Identify which cell holds the provided text, then report its (X, Y) central coordinate. 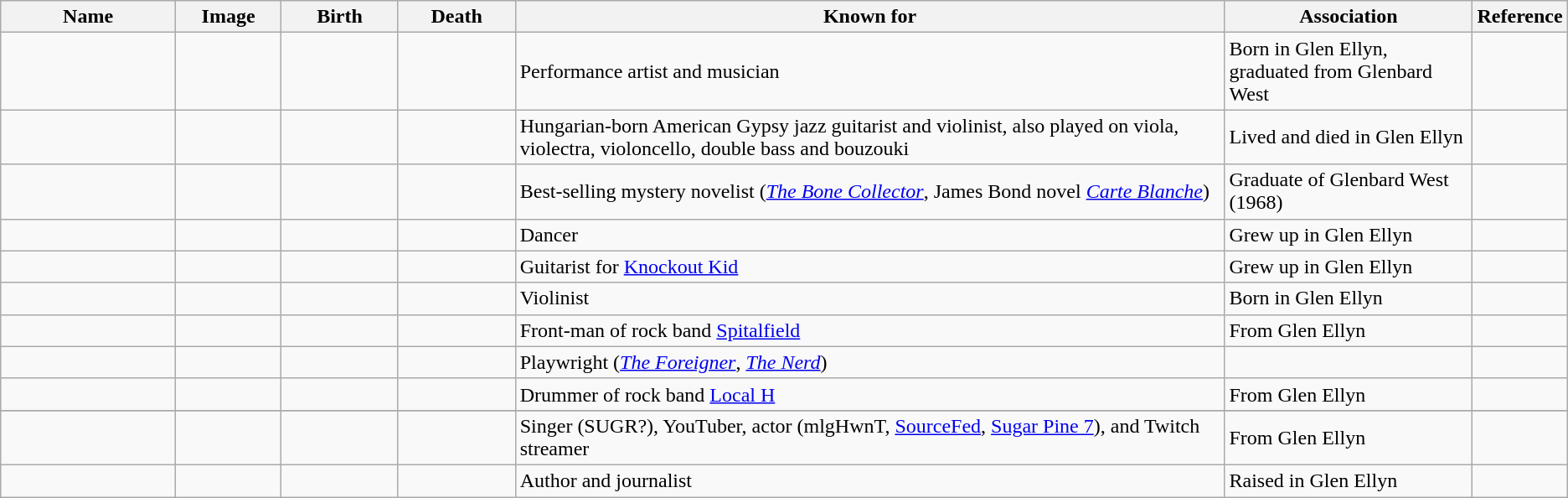
Graduate of Glenbard West (1968) (1349, 191)
Hungarian-born American Gypsy jazz guitarist and violinist, also played on viola, violectra, violoncello, double bass and bouzouki (869, 137)
Reference (1519, 17)
Lived and died in Glen Ellyn (1349, 137)
Author and journalist (869, 480)
Known for (869, 17)
Death (456, 17)
Violinist (869, 298)
Guitarist for Knockout Kid (869, 267)
Name (89, 17)
Performance artist and musician (869, 71)
Best-selling mystery novelist (The Bone Collector, James Bond novel Carte Blanche) (869, 191)
Drummer of rock band Local H (869, 394)
Born in Glen Ellyn (1349, 298)
Image (228, 17)
Born in Glen Ellyn, graduated from Glenbard West (1349, 71)
Dancer (869, 235)
Birth (340, 17)
Singer (SUGR?), YouTuber, actor (mlgHwnT, SourceFed, Sugar Pine 7), and Twitch streamer (869, 438)
Front-man of rock band Spitalfield (869, 330)
Association (1349, 17)
Raised in Glen Ellyn (1349, 480)
Playwright (The Foreigner, The Nerd) (869, 362)
